Search for the cell housing the specified text and yield its [x, y] center coordinate. 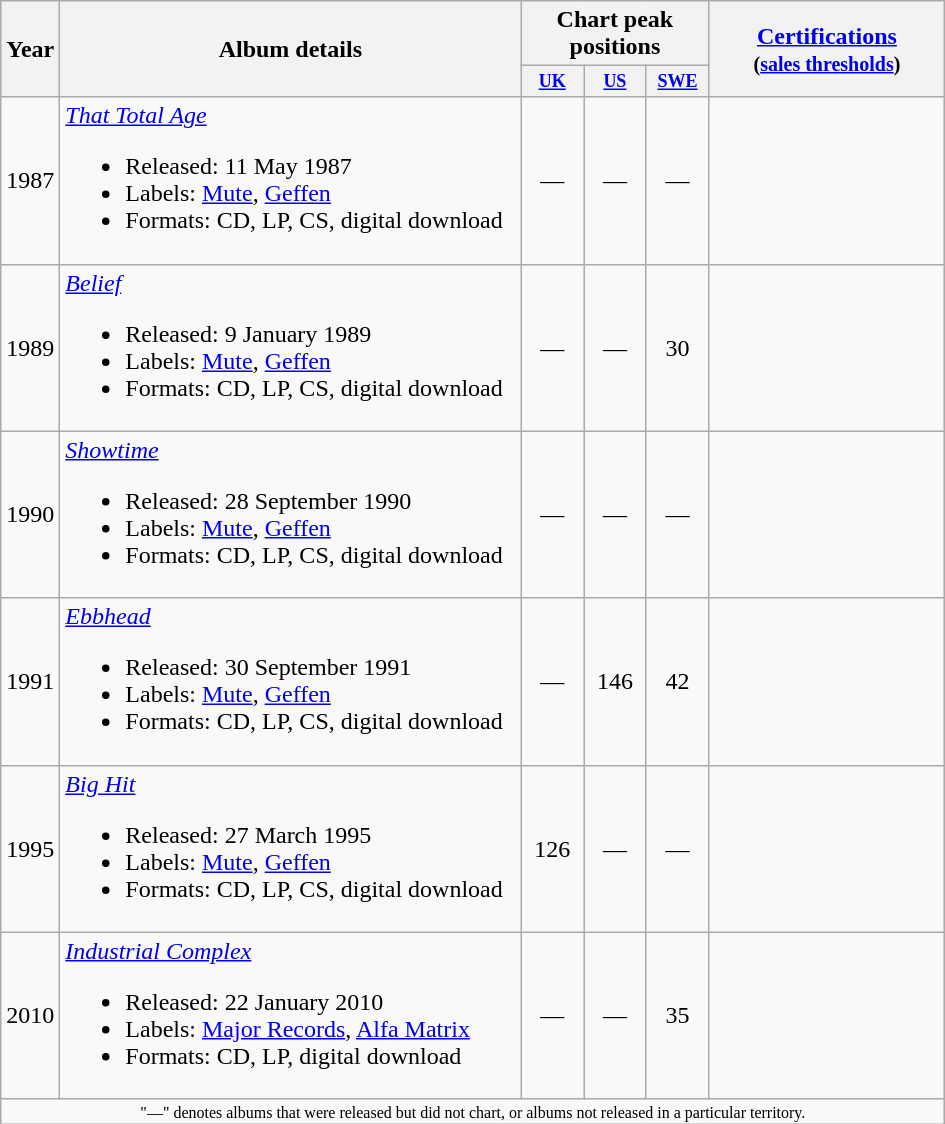
Year [30, 49]
UK [552, 82]
1987 [30, 180]
Big HitReleased: 27 March 1995Labels: Mute, GeffenFormats: CD, LP, CS, digital download [290, 848]
BeliefReleased: 9 January 1989Labels: Mute, GeffenFormats: CD, LP, CS, digital download [290, 348]
"—" denotes albums that were released but did not chart, or albums not released in a particular territory. [473, 1111]
EbbheadReleased: 30 September 1991Labels: Mute, GeffenFormats: CD, LP, CS, digital download [290, 682]
That Total AgeReleased: 11 May 1987Labels: Mute, GeffenFormats: CD, LP, CS, digital download [290, 180]
146 [616, 682]
SWE [678, 82]
Chart peak positions [615, 34]
1990 [30, 514]
Certifications(sales thresholds) [827, 49]
1995 [30, 848]
30 [678, 348]
ShowtimeReleased: 28 September 1990Labels: Mute, GeffenFormats: CD, LP, CS, digital download [290, 514]
US [616, 82]
42 [678, 682]
1991 [30, 682]
2010 [30, 1016]
Industrial ComplexReleased: 22 January 2010Labels: Major Records, Alfa MatrixFormats: CD, LP, digital download [290, 1016]
126 [552, 848]
1989 [30, 348]
Album details [290, 49]
35 [678, 1016]
